Capture the cell that displays the provided text and extract its [x, y] central coordinate. 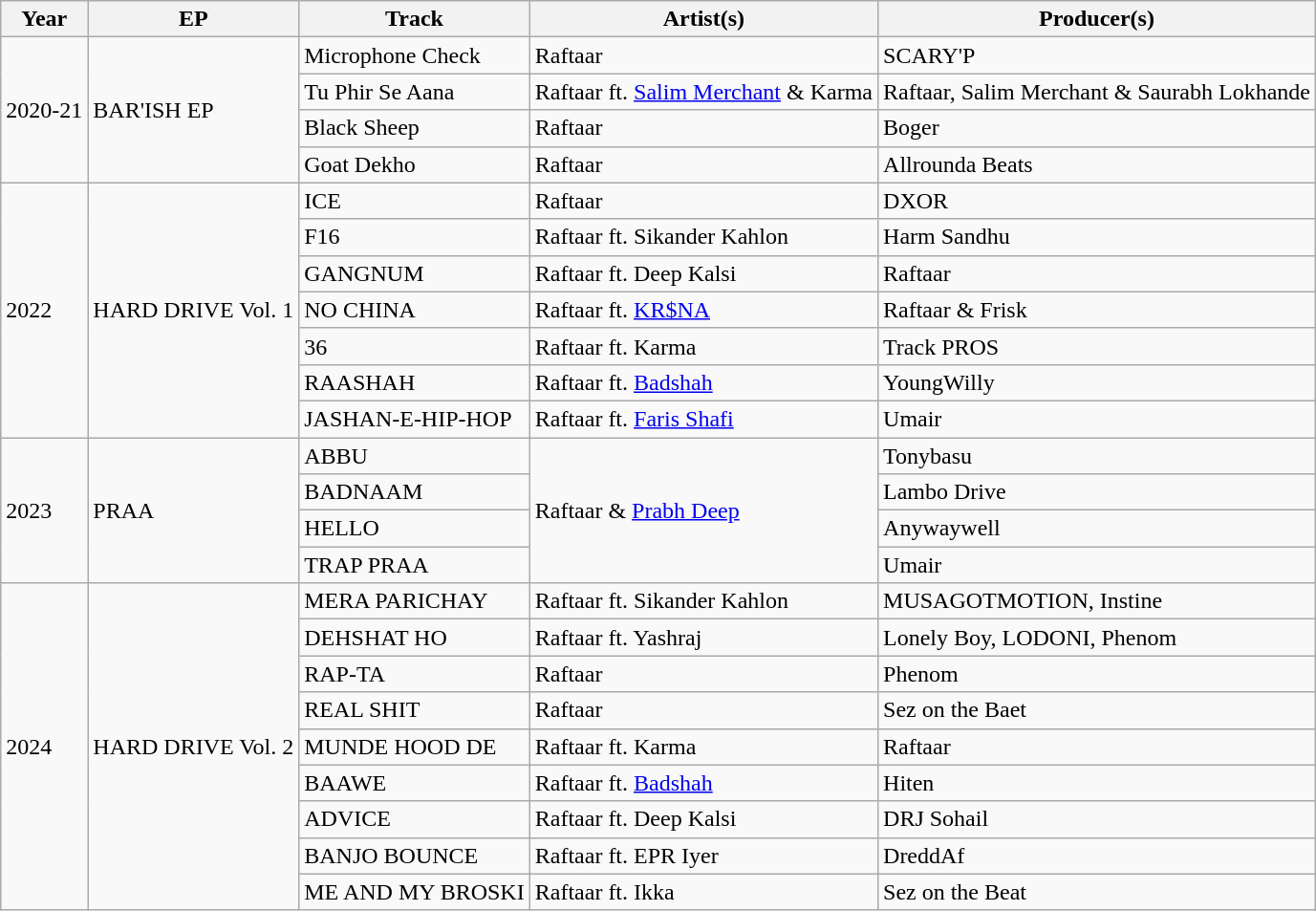
HELLO [415, 529]
Sez on the Beat [1097, 892]
TRAP PRAA [415, 565]
BAR'ISH EP [193, 110]
ABBU [415, 456]
PRAA [193, 510]
Goat Dekho [415, 164]
Hiten [1097, 783]
RAP-TA [415, 674]
Raftaar ft. EPR Iyer [703, 856]
2024 [44, 748]
NO CHINA [415, 310]
JASHAN-E-HIP-HOP [415, 419]
Tonybasu [1097, 456]
Sez on the Baet [1097, 710]
36 [415, 346]
SCARY'P [1097, 55]
MERA PARICHAY [415, 601]
Raftaar & Prabh Deep [703, 510]
F16 [415, 237]
REAL SHIT [415, 710]
Track PROS [1097, 346]
Boger [1097, 128]
BAAWE [415, 783]
HARD DRIVE Vol. 1 [193, 310]
Raftaar ft. KR$NA [703, 310]
MUNDE HOOD DE [415, 747]
Anywaywell [1097, 529]
ADVICE [415, 819]
2023 [44, 510]
Track [415, 19]
DreddAf [1097, 856]
Raftaar ft. Faris Shafi [703, 419]
Raftaar & Frisk [1097, 310]
Harm Sandhu [1097, 237]
RAASHAH [415, 382]
ICE [415, 201]
Lonely Boy, LODONI, Phenom [1097, 638]
DRJ Sohail [1097, 819]
HARD DRIVE Vol. 2 [193, 748]
Tu Phir Se Aana [415, 92]
Black Sheep [415, 128]
Lambo Drive [1097, 492]
Phenom [1097, 674]
Microphone Check [415, 55]
DEHSHAT HO [415, 638]
2022 [44, 310]
MUSAGOTMOTION, Instine [1097, 601]
BADNAAM [415, 492]
Raftaar, Salim Merchant & Saurabh Lokhande [1097, 92]
DXOR [1097, 201]
YoungWilly [1097, 382]
Producer(s) [1097, 19]
Raftaar ft. Ikka [703, 892]
ME AND MY BROSKI [415, 892]
BANJO BOUNCE [415, 856]
EP [193, 19]
Year [44, 19]
GANGNUM [415, 273]
Artist(s) [703, 19]
Raftaar ft. Salim Merchant & Karma [703, 92]
Allrounda Beats [1097, 164]
Raftaar ft. Yashraj [703, 638]
2020-21 [44, 110]
